Scan for the cell matching the given text and deliver its [x, y] coordinate at center. 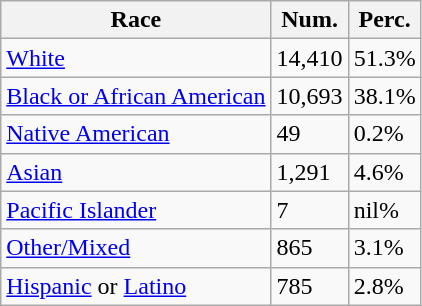
14,410 [310, 58]
0.2% [384, 134]
nil% [384, 210]
38.1% [384, 96]
Race [136, 20]
Num. [310, 20]
2.8% [384, 286]
Asian [136, 172]
4.6% [384, 172]
Perc. [384, 20]
51.3% [384, 58]
1,291 [310, 172]
10,693 [310, 96]
865 [310, 248]
Pacific Islander [136, 210]
Black or African American [136, 96]
785 [310, 286]
Native American [136, 134]
49 [310, 134]
Hispanic or Latino [136, 286]
Other/Mixed [136, 248]
7 [310, 210]
White [136, 58]
3.1% [384, 248]
